Return [X, Y] of the center of cell containing provided text 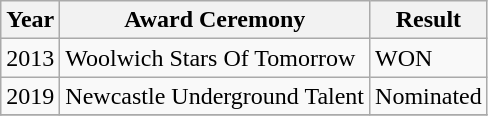
Nominated [429, 96]
WON [429, 58]
2013 [30, 58]
Award Ceremony [215, 20]
Woolwich Stars Of Tomorrow [215, 58]
Newcastle Underground Talent [215, 96]
2019 [30, 96]
Result [429, 20]
Year [30, 20]
